Extract the (X, Y) coordinate from the center of the cell holding the provided text.  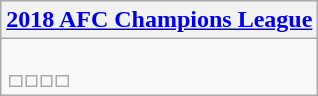
2018 AFC Champions League (160, 20)
